Provide the [x, y] coordinate of the cell's center where the given text is located.  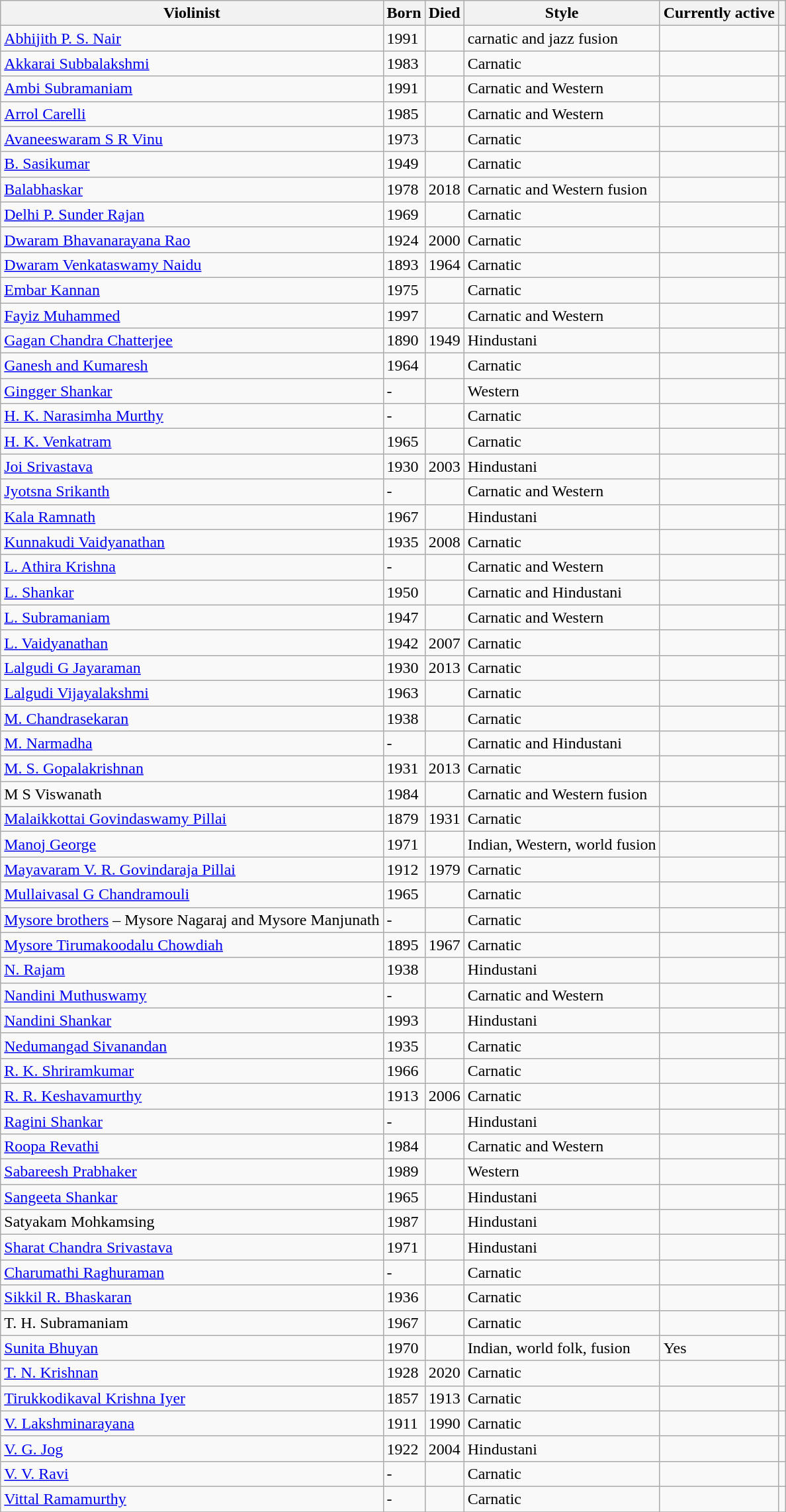
2008 [445, 542]
1928 [404, 1373]
1942 [404, 643]
R. K. Shriramkumar [192, 1071]
1963 [404, 693]
B. Sasikumar [192, 164]
Delhi P. Sunder Rajan [192, 214]
Balabhaskar [192, 189]
1922 [404, 1448]
Mysore Tirumakoodalu Chowdiah [192, 945]
2018 [445, 189]
1857 [404, 1398]
V. G. Jog [192, 1448]
1911 [404, 1423]
M. Narmadha [192, 744]
2000 [445, 240]
1987 [404, 1222]
Dwaram Venkataswamy Naidu [192, 265]
Satyakam Mohkamsing [192, 1222]
Ragini Shankar [192, 1122]
L. Shankar [192, 592]
1895 [404, 945]
M. Chandrasekaran [192, 718]
V. Lakshminarayana [192, 1423]
L. Subramaniam [192, 617]
Ganesh and Kumaresh [192, 366]
Manoj George [192, 844]
Sharat Chandra Srivastava [192, 1247]
1978 [404, 189]
Malaikkottai Govindaswamy Pillai [192, 819]
Kunnakudi Vaidyanathan [192, 542]
Sangeeta Shankar [192, 1197]
Gagan Chandra Chatterjee [192, 341]
L. Vaidyanathan [192, 643]
H. K. Venkatram [192, 441]
1989 [404, 1172]
1893 [404, 265]
Vittal Ramamurthy [192, 1499]
Indian, Western, world fusion [562, 844]
Mullaivasal G Chandramouli [192, 895]
M. S. Gopalakrishnan [192, 769]
T. H. Subramaniam [192, 1323]
1970 [404, 1348]
Mayavaram V. R. Govindaraja Pillai [192, 869]
Arrol Carelli [192, 114]
1924 [404, 240]
Embar Kannan [192, 290]
Born [404, 13]
Style [562, 13]
1966 [404, 1071]
1969 [404, 214]
Abhijith P. S. Nair [192, 38]
1990 [445, 1423]
1985 [404, 114]
Lalgudi G Jayaraman [192, 668]
Nandini Muthuswamy [192, 995]
Dwaram Bhavanarayana Rao [192, 240]
2004 [445, 1448]
1890 [404, 341]
Tirukkodikaval Krishna Iyer [192, 1398]
carnatic and jazz fusion [562, 38]
Ambi Subramaniam [192, 89]
Joi Srivastava [192, 467]
M S Viswanath [192, 794]
Fayiz Muhammed [192, 316]
1973 [404, 139]
Violinist [192, 13]
1993 [404, 1020]
1975 [404, 290]
2006 [445, 1096]
1983 [404, 64]
R. R. Keshavamurthy [192, 1096]
Sabareesh Prabhaker [192, 1172]
Akkarai Subbalakshmi [192, 64]
2003 [445, 467]
1936 [404, 1298]
1879 [404, 819]
Charumathi Raghuraman [192, 1272]
2007 [445, 643]
N. Rajam [192, 970]
Mysore brothers – Mysore Nagaraj and Mysore Manjunath [192, 920]
Jyotsna Srikanth [192, 492]
1912 [404, 869]
L. Athira Krishna [192, 567]
1979 [445, 869]
1997 [404, 316]
Roopa Revathi [192, 1147]
Nedumangad Sivanandan [192, 1045]
1950 [404, 592]
V. V. Ravi [192, 1474]
Avaneeswaram S R Vinu [192, 139]
Nandini Shankar [192, 1020]
Sikkil R. Bhaskaran [192, 1298]
Kala Ramnath [192, 517]
Lalgudi Vijayalakshmi [192, 693]
Indian, world folk, fusion [562, 1348]
Yes [719, 1348]
Sunita Bhuyan [192, 1348]
H. K. Narasimha Murthy [192, 416]
Gingger Shankar [192, 391]
T. N. Krishnan [192, 1373]
2020 [445, 1373]
Died [445, 13]
Currently active [719, 13]
1947 [404, 617]
